Provide the (x, y) coordinate of the cell's center where the given text is located.  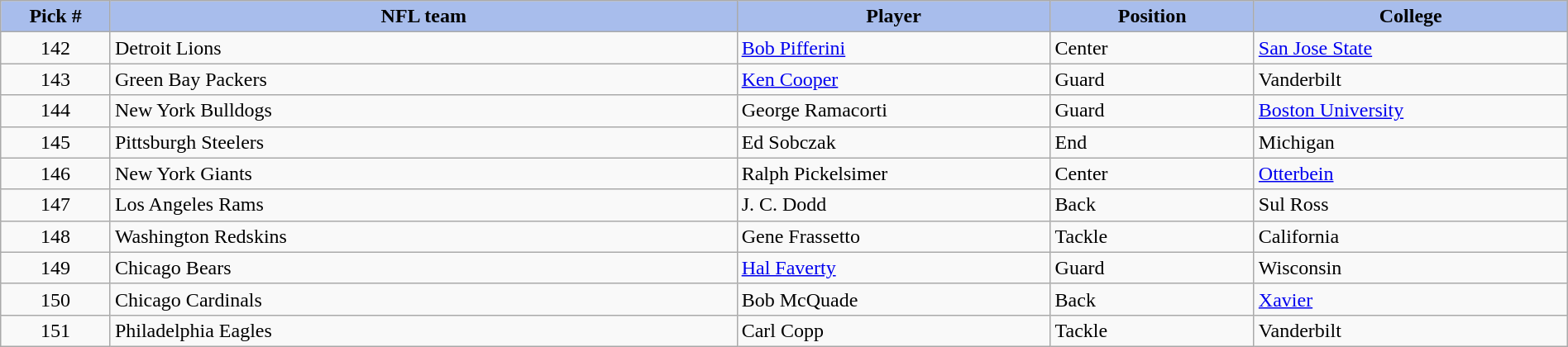
Gene Frassetto (893, 236)
J. C. Dodd (893, 205)
Boston University (1411, 111)
145 (56, 142)
Chicago Cardinals (423, 299)
George Ramacorti (893, 111)
Player (893, 17)
Otterbein (1411, 173)
Chicago Bears (423, 268)
San Jose State (1411, 48)
150 (56, 299)
Position (1152, 17)
Bob Pifferini (893, 48)
Pick # (56, 17)
Hal Faverty (893, 268)
Los Angeles Rams (423, 205)
Carl Copp (893, 330)
New York Bulldogs (423, 111)
Green Bay Packers (423, 79)
Philadelphia Eagles (423, 330)
Michigan (1411, 142)
Sul Ross (1411, 205)
California (1411, 236)
147 (56, 205)
146 (56, 173)
Pittsburgh Steelers (423, 142)
Wisconsin (1411, 268)
143 (56, 79)
142 (56, 48)
End (1152, 142)
New York Giants (423, 173)
Detroit Lions (423, 48)
149 (56, 268)
Bob McQuade (893, 299)
Ken Cooper (893, 79)
Ed Sobczak (893, 142)
151 (56, 330)
College (1411, 17)
Washington Redskins (423, 236)
NFL team (423, 17)
144 (56, 111)
Xavier (1411, 299)
Ralph Pickelsimer (893, 173)
148 (56, 236)
